Search for the cell housing the specified text and yield its (X, Y) center coordinate. 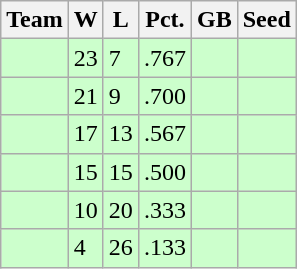
23 (86, 58)
17 (86, 134)
Team (35, 20)
Seed (266, 20)
13 (120, 134)
.567 (164, 134)
Pct. (164, 20)
.500 (164, 172)
9 (120, 96)
7 (120, 58)
.333 (164, 210)
.700 (164, 96)
4 (86, 248)
10 (86, 210)
.767 (164, 58)
L (120, 20)
26 (120, 248)
20 (120, 210)
GB (214, 20)
21 (86, 96)
.133 (164, 248)
W (86, 20)
